Find where the given text appears and provide that cell's center as [x, y] coordinate. 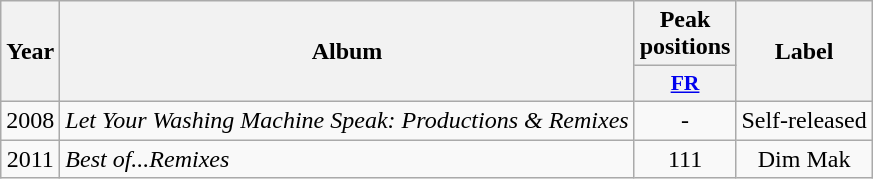
- [685, 120]
Album [347, 52]
Dim Mak [804, 159]
Let Your Washing Machine Speak: Productions & Remixes [347, 120]
2011 [30, 159]
Peak positions [685, 34]
FR [685, 84]
Year [30, 52]
Self-released [804, 120]
Best of...Remixes [347, 159]
Label [804, 52]
111 [685, 159]
2008 [30, 120]
